Detect which cell encompasses the target text, then output its (X, Y) center coordinate. 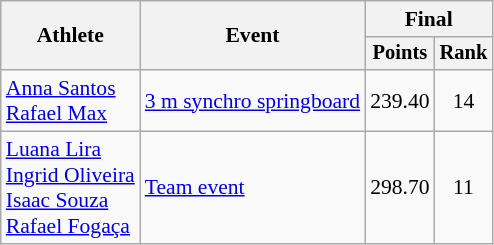
239.40 (400, 100)
Final (428, 19)
3 m synchro springboard (252, 100)
Team event (252, 188)
Points (400, 54)
Event (252, 36)
Athlete (70, 36)
14 (464, 100)
298.70 (400, 188)
11 (464, 188)
Anna Santos Rafael Max (70, 100)
Rank (464, 54)
Luana Lira Ingrid Oliveira Isaac Souza Rafael Fogaça (70, 188)
